Output the [X, Y] coordinate of the center of the cell containing the given text.  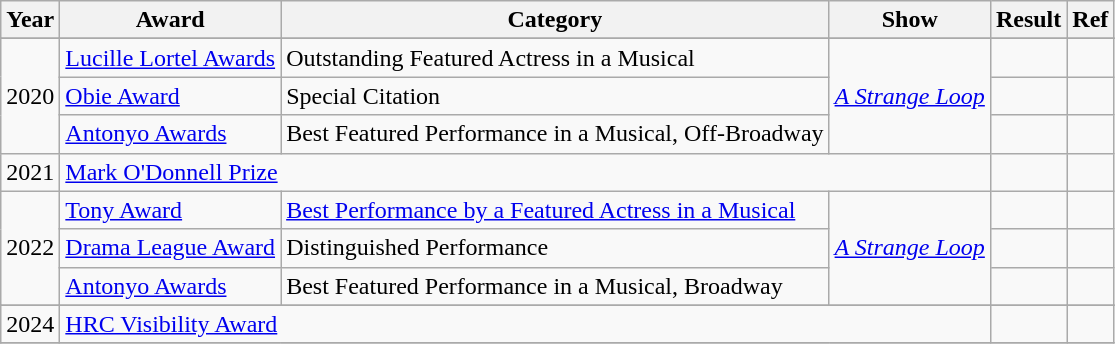
Special Citation [555, 96]
Distinguished Performance [555, 248]
Category [555, 20]
Obie Award [170, 96]
Show [910, 20]
2024 [30, 324]
Drama League Award [170, 248]
Tony Award [170, 210]
Result [1028, 20]
Year [30, 20]
Best Featured Performance in a Musical, Off-Broadway [555, 134]
Lucille Lortel Awards [170, 58]
Mark O'Donnell Prize [526, 172]
Outstanding Featured Actress in a Musical [555, 58]
Best Featured Performance in a Musical, Broadway [555, 286]
Best Performance by a Featured Actress in a Musical [555, 210]
HRC Visibility Award [526, 324]
2021 [30, 172]
Ref [1090, 20]
2022 [30, 248]
Award [170, 20]
2020 [30, 96]
